From the cell containing the given text, extract its center point as [x, y] coordinate. 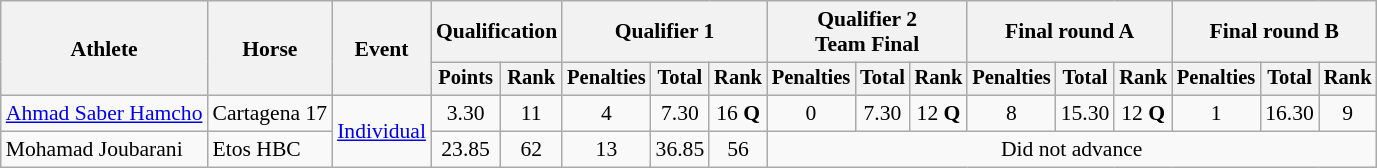
Cartagena 17 [270, 114]
Individual [382, 132]
Horse [270, 48]
Event [382, 48]
4 [606, 114]
Qualifier 2Team Final [867, 32]
16.30 [1290, 114]
Final round B [1274, 32]
Qualification [496, 32]
Mohamad Joubarani [104, 150]
Etos HBC [270, 150]
Points [466, 79]
Did not advance [1072, 150]
8 [1011, 114]
Athlete [104, 48]
Ahmad Saber Hamcho [104, 114]
Qualifier 1 [664, 32]
Final round A [1070, 32]
1 [1216, 114]
36.85 [680, 150]
0 [811, 114]
56 [738, 150]
15.30 [1086, 114]
11 [531, 114]
9 [1348, 114]
16 Q [738, 114]
3.30 [466, 114]
13 [606, 150]
23.85 [466, 150]
62 [531, 150]
